Return (X, Y) of the center of cell containing provided text 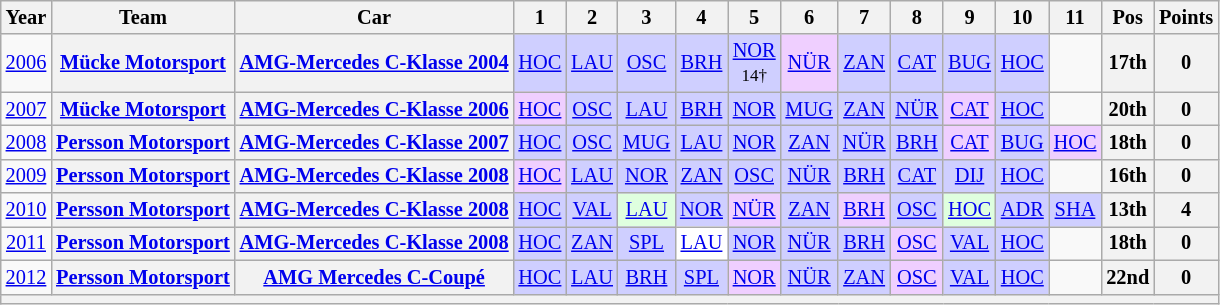
2010 (26, 210)
Team (143, 17)
11 (1076, 17)
16th (1128, 176)
NOR14† (754, 63)
ADR (1022, 210)
AMG-Mercedes C-Klasse 2004 (374, 63)
3 (646, 17)
2007 (26, 109)
5 (754, 17)
17th (1128, 63)
2006 (26, 63)
Pos (1128, 17)
2011 (26, 243)
9 (970, 17)
10 (1022, 17)
Points (1186, 17)
22nd (1128, 277)
2012 (26, 277)
AMG Mercedes C-Coupé (374, 277)
2008 (26, 142)
13th (1128, 210)
8 (916, 17)
SHA (1076, 210)
AMG-Mercedes C-Klasse 2006 (374, 109)
7 (864, 17)
Car (374, 17)
AMG-Mercedes C-Klasse 2007 (374, 142)
20th (1128, 109)
Year (26, 17)
DIJ (970, 176)
2 (592, 17)
6 (810, 17)
2009 (26, 176)
1 (540, 17)
